From the cell containing the given text, extract its center point as (X, Y) coordinate. 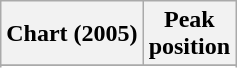
Peak position (189, 34)
Chart (2005) (72, 34)
